Provide the (x, y) coordinate of the cell's center where the given text is located.  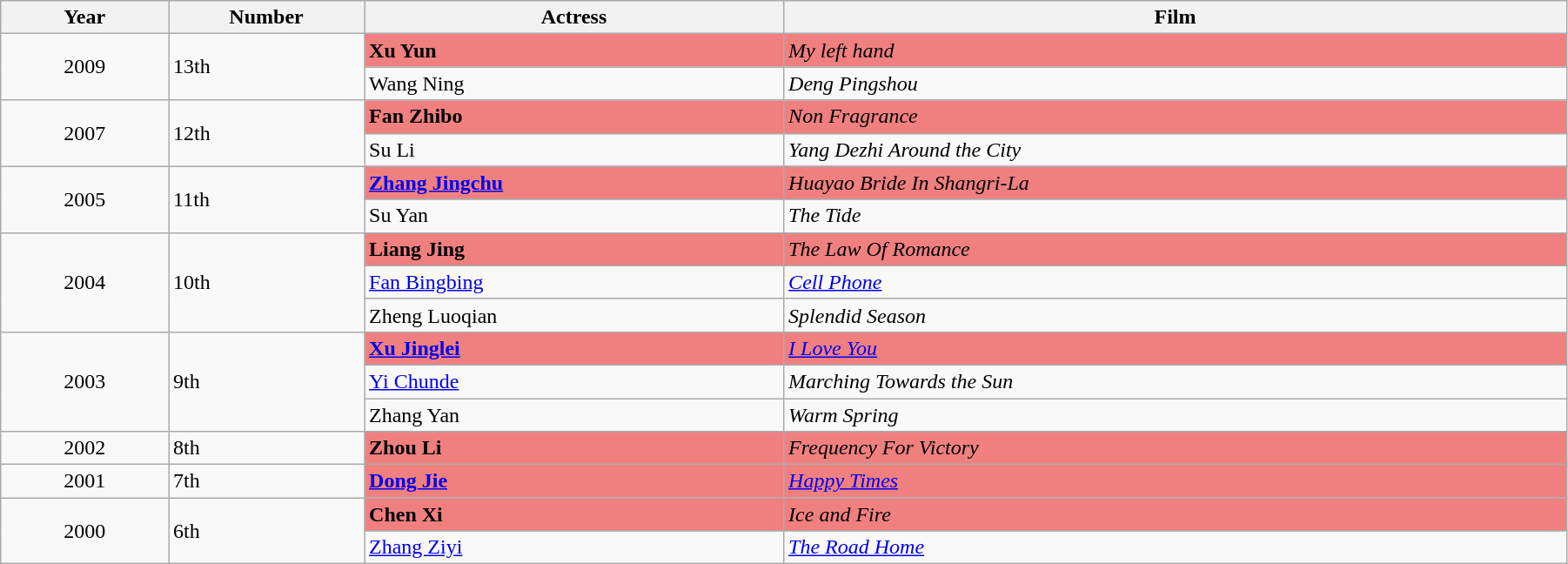
Zhang Yan (574, 415)
I Love You (1176, 348)
Year (85, 17)
Xu Jinglei (574, 348)
Liang Jing (574, 249)
6th (266, 531)
2003 (85, 381)
Xu Yun (574, 50)
Chen Xi (574, 514)
Fan Bingbing (574, 282)
2009 (85, 67)
The Law Of Romance (1176, 249)
2002 (85, 448)
Fan Zhibo (574, 117)
Dong Jie (574, 481)
Yi Chunde (574, 381)
2005 (85, 199)
7th (266, 481)
2001 (85, 481)
Ice and Fire (1176, 514)
9th (266, 381)
2004 (85, 282)
Actress (574, 17)
Yang Dezhi Around the City (1176, 150)
My left hand (1176, 50)
The Road Home (1176, 547)
2000 (85, 531)
Warm Spring (1176, 415)
Zhang Jingchu (574, 183)
Film (1176, 17)
8th (266, 448)
11th (266, 199)
Huayao Bride In Shangri-La (1176, 183)
Su Li (574, 150)
Wang Ning (574, 84)
Splendid Season (1176, 315)
2007 (85, 133)
13th (266, 67)
Marching Towards the Sun (1176, 381)
10th (266, 282)
Zheng Luoqian (574, 315)
Number (266, 17)
Zhang Ziyi (574, 547)
Frequency For Victory (1176, 448)
Happy Times (1176, 481)
Cell Phone (1176, 282)
Deng Pingshou (1176, 84)
Zhou Li (574, 448)
12th (266, 133)
Non Fragrance (1176, 117)
The Tide (1176, 216)
Su Yan (574, 216)
